Search for the cell housing the specified text and yield its [X, Y] center coordinate. 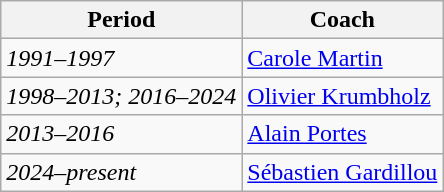
Sébastien Gardillou [342, 172]
Period [122, 20]
1991–1997 [122, 58]
2013–2016 [122, 134]
2024–present [122, 172]
Alain Portes [342, 134]
Olivier Krumbholz [342, 96]
Coach [342, 20]
1998–2013; 2016–2024 [122, 96]
Carole Martin [342, 58]
